Return [x, y] of the center of cell containing provided text 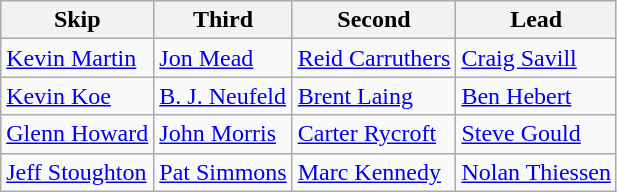
John Morris [223, 134]
Pat Simmons [223, 172]
Steve Gould [536, 134]
Reid Carruthers [374, 58]
Lead [536, 20]
Glenn Howard [78, 134]
B. J. Neufeld [223, 96]
Second [374, 20]
Kevin Martin [78, 58]
Carter Rycroft [374, 134]
Third [223, 20]
Jon Mead [223, 58]
Jeff Stoughton [78, 172]
Marc Kennedy [374, 172]
Kevin Koe [78, 96]
Craig Savill [536, 58]
Ben Hebert [536, 96]
Skip [78, 20]
Brent Laing [374, 96]
Nolan Thiessen [536, 172]
